Return [X, Y] of the center of cell containing provided text 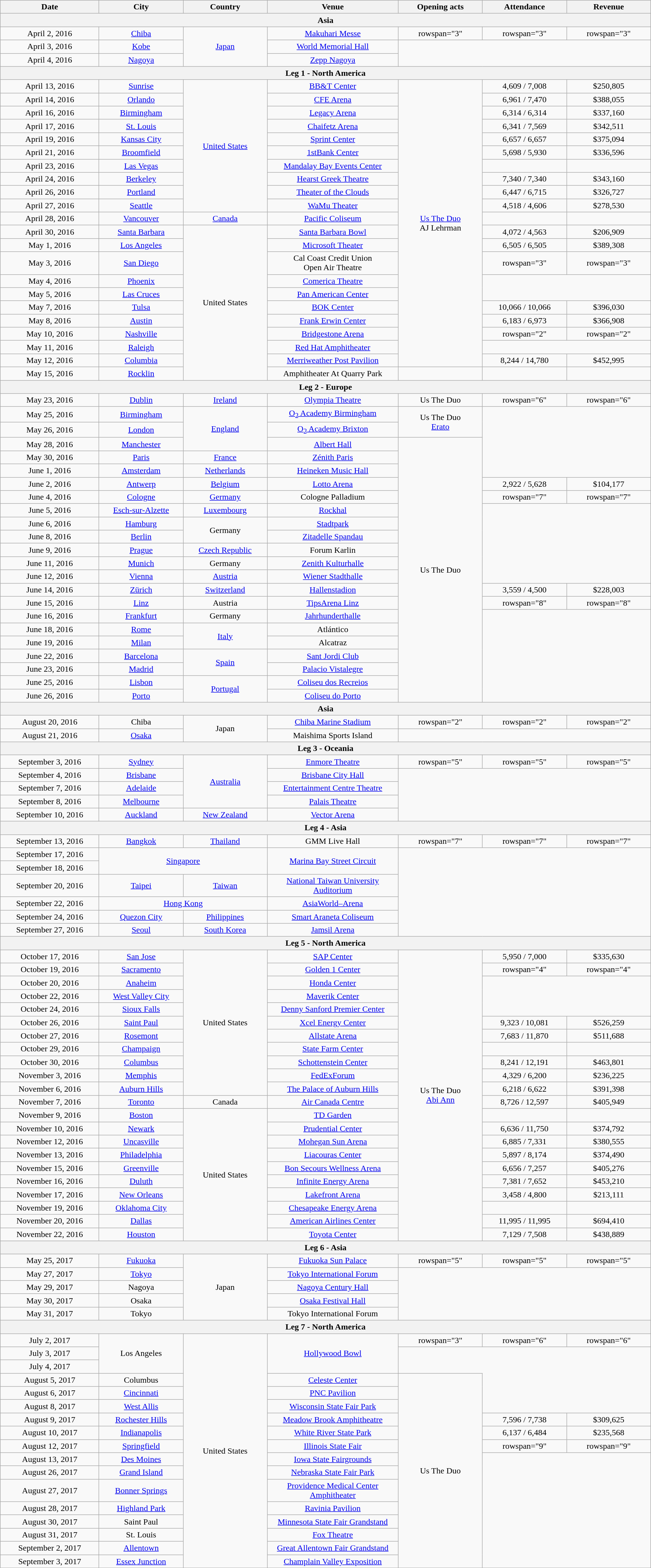
Cincinnati [141, 1393]
May 25, 2016 [50, 414]
Chaifetz Arena [332, 126]
Toyota Center [332, 1234]
$389,308 [609, 245]
August 9, 2017 [50, 1420]
Forum Karlin [332, 550]
May 10, 2016 [50, 334]
National Taiwan University Auditorium [332, 885]
November 19, 2016 [50, 1208]
April 27, 2016 [50, 205]
Des Moines [141, 1459]
Austin [141, 321]
Columbia [141, 360]
Cologne Palladium [332, 497]
Cologne [141, 497]
$335,630 [609, 956]
October 30, 2016 [50, 1062]
Hollywood Bowl [332, 1353]
France [225, 457]
Memphis [141, 1075]
June 12, 2016 [50, 576]
Munich [141, 563]
June 6, 2016 [50, 524]
Champaign [141, 1049]
Lisbon [141, 682]
Osaka Festival Hall [332, 1300]
Us The DuoAJ Lehrman [440, 223]
Dallas [141, 1221]
Amphitheater At Quarry Park [332, 373]
Us The DuoAbi Ann [440, 1095]
Ravinia Pavilion [332, 1508]
Dublin [141, 400]
Smart Araneta Coliseum [332, 917]
Fox Theatre [332, 1535]
Atlántico [332, 629]
May 12, 2016 [50, 360]
Stadtpark [332, 524]
4,072 / 4,563 [524, 232]
FedExForum [332, 1075]
Leg 1 - North America [325, 73]
6,183 / 6,973 [524, 321]
Duluth [141, 1181]
BB&T Center [332, 86]
Vector Arena [332, 815]
August 27, 2017 [50, 1490]
Frank Erwin Center [332, 321]
Netherlands [225, 470]
Leg 7 - North America [325, 1327]
Phoenix [141, 281]
November 16, 2016 [50, 1181]
Frankfurt [141, 616]
September 22, 2016 [50, 903]
Tulsa [141, 307]
6,137 / 6,484 [524, 1433]
November 3, 2016 [50, 1075]
Antwerp [141, 484]
April 30, 2016 [50, 232]
October 29, 2016 [50, 1049]
Raleigh [141, 347]
Boston [141, 1115]
San Jose [141, 956]
May 4, 2016 [50, 281]
September 3, 2017 [50, 1561]
Leg 4 - Asia [325, 828]
Allentown [141, 1548]
$213,111 [609, 1195]
$380,555 [609, 1142]
Merriweather Post Pavilion [332, 360]
June 15, 2016 [50, 603]
$463,801 [609, 1062]
August 20, 2016 [50, 722]
5,897 / 8,174 [524, 1155]
Nashville [141, 334]
London [141, 430]
$526,259 [609, 1023]
Manchester [141, 444]
The Palace of Auburn Hills [332, 1089]
Heineken Music Hall [332, 470]
PNC Pavilion [332, 1393]
October 19, 2016 [50, 970]
6,961 / 7,470 [524, 99]
Zürich [141, 590]
Rocklin [141, 373]
Enmore Theatre [332, 762]
October 24, 2016 [50, 1009]
Porto [141, 696]
$453,210 [609, 1181]
6,636 / 11,750 [524, 1128]
Bon Secours Wellness Arena [332, 1168]
Palais Theatre [332, 801]
$374,792 [609, 1128]
$235,568 [609, 1433]
Oklahoma City [141, 1208]
5,950 / 7,000 [524, 956]
Sacramento [141, 970]
May 11, 2016 [50, 347]
July 2, 2017 [50, 1340]
Sprint Center [332, 139]
Red Hat Amphitheater [332, 347]
Thailand [225, 841]
July 4, 2017 [50, 1367]
April 2, 2016 [50, 33]
Chesapeake Energy Arena [332, 1208]
May 8, 2016 [50, 321]
October 26, 2016 [50, 1023]
September 2, 2017 [50, 1548]
Allstate Arena [332, 1036]
West Allis [141, 1406]
May 27, 2017 [50, 1274]
Rockhal [332, 510]
Zitadelle Spandau [332, 537]
$228,003 [609, 590]
Las Vegas [141, 166]
Celeste Center [332, 1380]
Brisbane City Hall [332, 775]
O2 Academy Birmingham [332, 414]
Olympia Theatre [332, 400]
9,323 / 10,081 [524, 1023]
6,885 / 7,331 [524, 1142]
June 18, 2016 [50, 629]
Bonner Springs [141, 1490]
August 28, 2017 [50, 1508]
5,698 / 5,930 [524, 152]
Luxembourg [225, 510]
$309,625 [609, 1420]
Indianapolis [141, 1433]
Portland [141, 192]
Honda Center [332, 983]
August 21, 2016 [50, 735]
Portugal [225, 689]
Philippines [225, 917]
September 17, 2016 [50, 854]
June 11, 2016 [50, 563]
May 29, 2017 [50, 1287]
2,922 / 5,628 [524, 484]
June 4, 2016 [50, 497]
$104,177 [609, 484]
Quezon City [141, 917]
Comerica Theatre [332, 281]
O2 Academy Brixton [332, 430]
7,683 / 11,870 [524, 1036]
World Memorial Hall [332, 47]
$250,805 [609, 86]
Cal Coast Credit UnionOpen Air Theatre [332, 263]
SAP Center [332, 956]
$236,225 [609, 1075]
October 22, 2016 [50, 996]
Seattle [141, 205]
7,596 / 7,738 [524, 1420]
$375,094 [609, 139]
Lotto Arena [332, 484]
8,241 / 12,191 [524, 1062]
Theater of the Clouds [332, 192]
October 20, 2016 [50, 983]
Albert Hall [332, 444]
Switzerland [225, 590]
Uncasville [141, 1142]
Taipei [141, 885]
Champlain Valley Exposition [332, 1561]
Sant Jordi Club [332, 656]
Wiener Stadthalle [332, 576]
April 26, 2016 [50, 192]
Leg 5 - North America [325, 943]
$336,596 [609, 152]
England [225, 429]
Makuhari Messe [332, 33]
June 16, 2016 [50, 616]
New Zealand [225, 815]
September 24, 2016 [50, 917]
May 7, 2016 [50, 307]
Mohegan Sun Arena [332, 1142]
$405,276 [609, 1168]
November 15, 2016 [50, 1168]
6,656 / 7,257 [524, 1168]
June 8, 2016 [50, 537]
$396,030 [609, 307]
Paris [141, 457]
Rochester Hills [141, 1420]
Palacio Vistalegre [332, 669]
April 21, 2016 [50, 152]
Lakefront Arena [332, 1195]
Belgium [225, 484]
September 10, 2016 [50, 815]
$278,530 [609, 205]
August 6, 2017 [50, 1393]
$366,908 [609, 321]
Attendance [524, 7]
$342,511 [609, 126]
7,129 / 7,508 [524, 1234]
April 14, 2016 [50, 99]
$388,055 [609, 99]
April 19, 2016 [50, 139]
Czech Republic [225, 550]
$374,490 [609, 1155]
11,995 / 11,995 [524, 1221]
$343,160 [609, 179]
Iowa State Fairgrounds [332, 1459]
Leg 6 - Asia [325, 1247]
June 14, 2016 [50, 590]
Air Canada Centre [332, 1102]
April 17, 2016 [50, 126]
6,314 / 6,314 [524, 113]
Newark [141, 1128]
June 19, 2016 [50, 642]
Nebraska State Fair Park [332, 1472]
6,447 / 6,715 [524, 192]
$326,727 [609, 192]
September 7, 2016 [50, 788]
Zenith Kulturhalle [332, 563]
Jahrhunderthalle [332, 616]
Toronto [141, 1102]
April 3, 2016 [50, 47]
3,559 / 4,500 [524, 590]
September 4, 2016 [50, 775]
San Diego [141, 263]
Melbourne [141, 801]
Minnesota State Fair Grandstand [332, 1521]
Us The DuoErato [440, 422]
October 17, 2016 [50, 956]
July 3, 2017 [50, 1353]
Microsoft Theater [332, 245]
Maishima Sports Island [332, 735]
November 7, 2016 [50, 1102]
August 30, 2017 [50, 1521]
Xcel Energy Center [332, 1023]
Spain [225, 662]
4,609 / 7,008 [524, 86]
Berkeley [141, 179]
Jamsil Arena [332, 930]
Rome [141, 629]
Coliseu dos Recreios [332, 682]
Schottenstein Center [332, 1062]
Great Allentown Fair Grandstand [332, 1548]
November 20, 2016 [50, 1221]
Kobe [141, 47]
Nagoya Century Hall [332, 1287]
May 26, 2016 [50, 430]
6,218 / 6,622 [524, 1089]
Golden 1 Center [332, 970]
Highland Park [141, 1508]
April 23, 2016 [50, 166]
Vancouver [141, 219]
April 24, 2016 [50, 179]
Hallenstadion [332, 590]
November 10, 2016 [50, 1128]
Amsterdam [141, 470]
Maverik Center [332, 996]
Barcelona [141, 656]
Liacouras Center [332, 1155]
Alcatraz [332, 642]
Kansas City [141, 139]
State Farm Center [332, 1049]
BOK Center [332, 307]
Sioux Falls [141, 1009]
September 27, 2016 [50, 930]
November 12, 2016 [50, 1142]
April 4, 2016 [50, 60]
CFE Arena [332, 99]
April 16, 2016 [50, 113]
$337,160 [609, 113]
Providence Medical Center Amphitheater [332, 1490]
August 13, 2017 [50, 1459]
$511,688 [609, 1036]
Bangkok [141, 841]
Philadelphia [141, 1155]
Leg 2 - Europe [325, 387]
Illinois State Fair [332, 1446]
Venue [332, 7]
Orlando [141, 99]
Ireland [225, 400]
September 18, 2016 [50, 867]
June 23, 2016 [50, 669]
Springfield [141, 1446]
Berlin [141, 537]
Fukuoka [141, 1261]
$438,889 [609, 1234]
Santa Barbara Bowl [332, 232]
Hearst Greek Theatre [332, 179]
May 30, 2017 [50, 1300]
November 9, 2016 [50, 1115]
May 5, 2016 [50, 294]
Fukuoka Sun Palace [332, 1261]
Prague [141, 550]
West Valley City [141, 996]
Vienna [141, 576]
November 13, 2016 [50, 1155]
$452,995 [609, 360]
Las Cruces [141, 294]
$391,398 [609, 1089]
May 31, 2017 [50, 1314]
September 20, 2016 [50, 885]
Linz [141, 603]
Pacific Coliseum [332, 219]
August 5, 2017 [50, 1380]
Milan [141, 642]
Wisconsin State Fair Park [332, 1406]
Seoul [141, 930]
Grand Island [141, 1472]
Zepp Nagoya [332, 60]
Hamburg [141, 524]
Rosemont [141, 1036]
Pan American Center [332, 294]
May 15, 2016 [50, 373]
June 25, 2016 [50, 682]
Singapore [183, 861]
GMM Live Hall [332, 841]
American Airlines Center [332, 1221]
6,341 / 7,569 [524, 126]
August 26, 2017 [50, 1472]
Essex Junction [141, 1561]
September 3, 2016 [50, 762]
May 23, 2016 [50, 400]
Houston [141, 1234]
May 30, 2016 [50, 457]
8,244 / 14,780 [524, 360]
4,518 / 4,606 [524, 205]
Adelaide [141, 788]
Legacy Arena [332, 113]
White River State Park [332, 1433]
7,340 / 7,340 [524, 179]
$405,949 [609, 1102]
6,505 / 6,505 [524, 245]
June 22, 2016 [50, 656]
Zénith Paris [332, 457]
May 28, 2016 [50, 444]
Leg 3 - Oceania [325, 749]
3,458 / 4,800 [524, 1195]
Broomfield [141, 152]
Esch-sur-Alzette [141, 510]
April 28, 2016 [50, 219]
New Orleans [141, 1195]
September 13, 2016 [50, 841]
Infinite Energy Arena [332, 1181]
6,657 / 6,657 [524, 139]
November 22, 2016 [50, 1234]
$694,410 [609, 1221]
Sydney [141, 762]
Anaheim [141, 983]
Santa Barbara [141, 232]
AsiaWorld–Arena [332, 903]
Mandalay Bay Events Center [332, 166]
Prudential Center [332, 1128]
7,381 / 7,652 [524, 1181]
August 8, 2017 [50, 1406]
8,726 / 12,597 [524, 1102]
September 8, 2016 [50, 801]
Chiba Marine Stadium [332, 722]
May 25, 2017 [50, 1261]
Meadow Brook Amphitheatre [332, 1420]
August 12, 2017 [50, 1446]
June 2, 2016 [50, 484]
Auckland [141, 815]
Greenville [141, 1168]
WaMu Theater [332, 205]
May 3, 2016 [50, 263]
Revenue [609, 7]
Coliseu do Porto [332, 696]
Country [225, 7]
Opening acts [440, 7]
June 26, 2016 [50, 696]
City [141, 7]
June 1, 2016 [50, 470]
August 31, 2017 [50, 1535]
Australia [225, 782]
TD Garden [332, 1115]
November 17, 2016 [50, 1195]
November 6, 2016 [50, 1089]
4,329 / 6,200 [524, 1075]
Madrid [141, 669]
Date [50, 7]
$206,909 [609, 232]
May 1, 2016 [50, 245]
Denny Sanford Premier Center [332, 1009]
Taiwan [225, 885]
TipsArena Linz [332, 603]
South Korea [225, 930]
Entertainment Centre Theatre [332, 788]
Hong Kong [183, 903]
Auburn Hills [141, 1089]
June 9, 2016 [50, 550]
August 10, 2017 [50, 1433]
1stBank Center [332, 152]
Brisbane [141, 775]
Italy [225, 636]
June 5, 2016 [50, 510]
October 27, 2016 [50, 1036]
10,066 / 10,066 [524, 307]
Sunrise [141, 86]
April 13, 2016 [50, 86]
Bridgestone Arena [332, 334]
Marina Bay Street Circuit [332, 861]
